Provide the [x, y] coordinate of the cell's center where the given text is located.  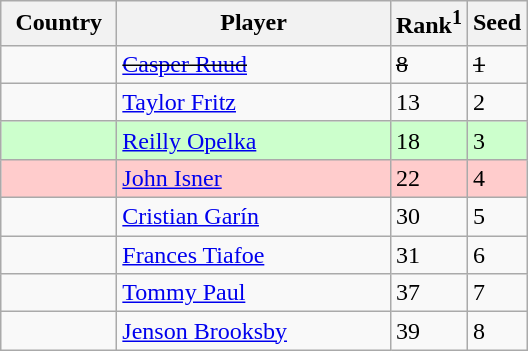
Casper Ruud [254, 64]
5 [496, 217]
30 [428, 217]
22 [428, 178]
Reilly Opelka [254, 140]
7 [496, 293]
Player [254, 24]
3 [496, 140]
Jenson Brooksby [254, 331]
Taylor Fritz [254, 102]
Cristian Garín [254, 217]
Rank1 [428, 24]
Tommy Paul [254, 293]
37 [428, 293]
Frances Tiafoe [254, 255]
39 [428, 331]
18 [428, 140]
1 [496, 64]
Country [59, 24]
Seed [496, 24]
13 [428, 102]
6 [496, 255]
John Isner [254, 178]
31 [428, 255]
2 [496, 102]
4 [496, 178]
